Return the [x, y] coordinate for the center point of the cell that contains the specified text.  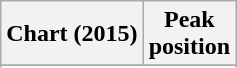
Chart (2015) [72, 34]
Peakposition [189, 34]
